Locate the cell with the specified text and output its [X, Y] center coordinate. 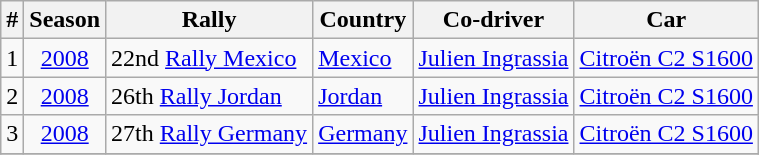
3 [12, 134]
Country [363, 20]
1 [12, 58]
# [12, 20]
Car [666, 20]
Germany [363, 134]
Co-driver [494, 20]
22nd Rally Mexico [210, 58]
26th Rally Jordan [210, 96]
Jordan [363, 96]
Season [65, 20]
27th Rally Germany [210, 134]
Rally [210, 20]
Mexico [363, 58]
2 [12, 96]
